Search for the cell housing the specified text and yield its [x, y] center coordinate. 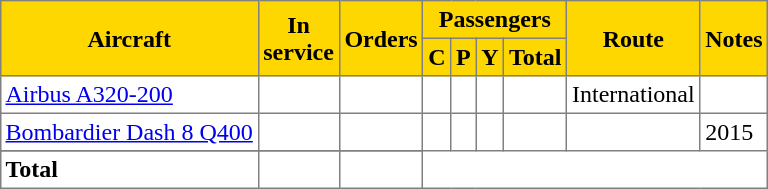
Orders [381, 38]
Y [490, 57]
In service [298, 38]
Route [634, 38]
International [634, 95]
Passengers [495, 20]
P [464, 57]
Aircraft [129, 38]
Notes [734, 38]
C [437, 57]
Airbus A320-200 [129, 95]
Bombardier Dash 8 Q400 [129, 132]
2015 [734, 132]
